Return the [x, y] coordinate for the center point of the cell that contains the specified text.  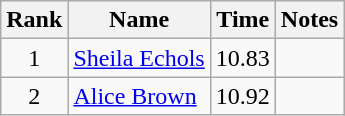
1 [34, 58]
10.83 [242, 58]
Alice Brown [139, 96]
Rank [34, 20]
Time [242, 20]
Notes [309, 20]
Name [139, 20]
2 [34, 96]
10.92 [242, 96]
Sheila Echols [139, 58]
